Identify which cell holds the provided text, then report its (x, y) central coordinate. 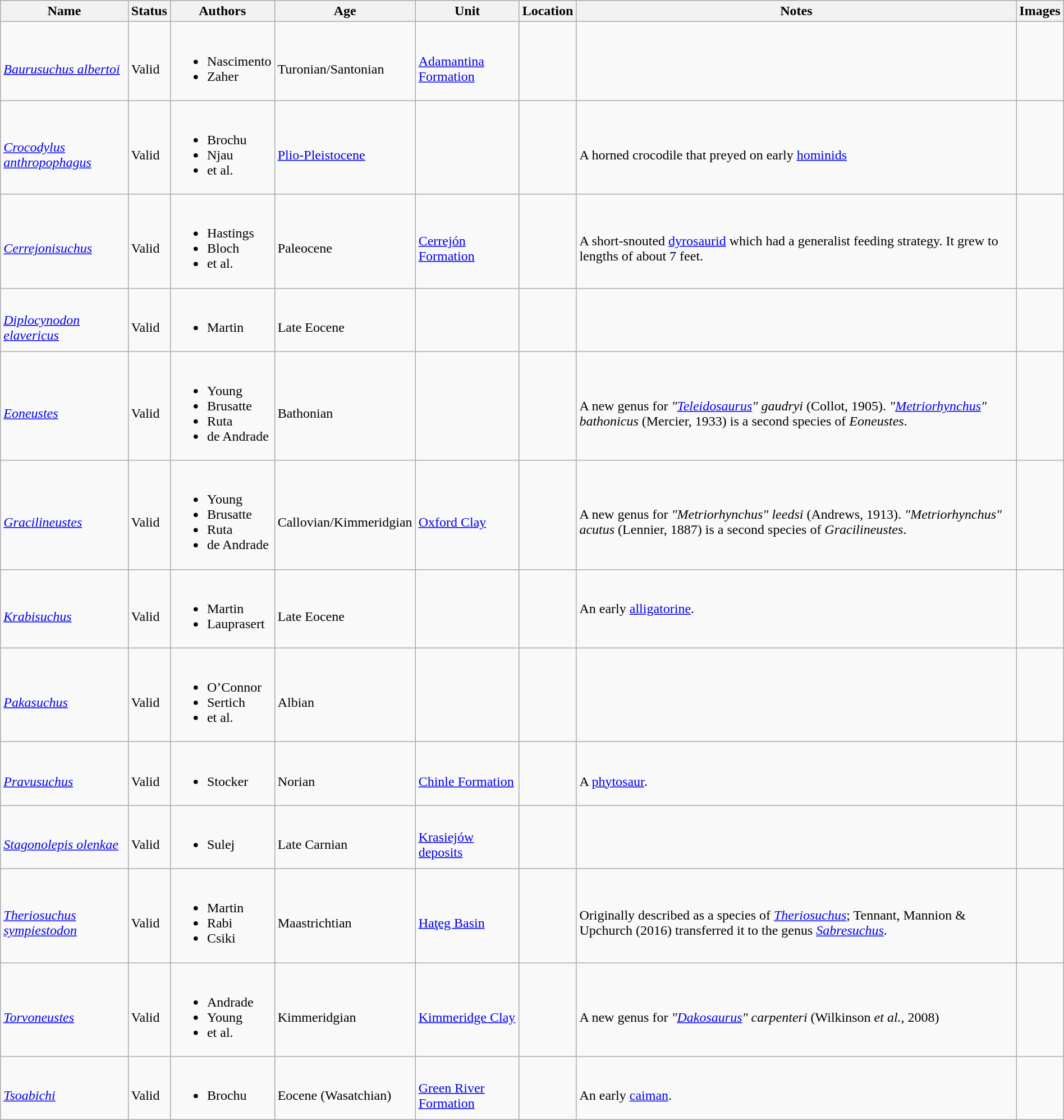
Late Carnian (345, 836)
Crocodylus anthropophagus (65, 147)
Green River Formation (467, 1088)
Cerrejón Formation (467, 241)
Gracilineustes (65, 515)
Brochu (222, 1088)
Cerrejonisuchus (65, 241)
Bathonian (345, 406)
Age (345, 11)
Pravusuchus (65, 774)
Krasiejów deposits (467, 836)
Images (1040, 11)
Turonian/Santonian (345, 61)
An early alligatorine. (796, 609)
NascimentoZaher (222, 61)
Theriosuchus sympiestodon (65, 915)
Sulej (222, 836)
A short-snouted dyrosaurid which had a generalist feeding strategy. It grew to lengths of about 7 feet. (796, 241)
Name (65, 11)
A new genus for "Teleidosaurus" gaudryi (Collot, 1905). "Metriorhynchus" bathonicus (Mercier, 1933) is a second species of Eoneustes. (796, 406)
Chinle Formation (467, 774)
Eoneustes (65, 406)
Paleocene (345, 241)
Notes (796, 11)
Stagonolepis olenkae (65, 836)
AndradeYounget al. (222, 1009)
A horned crocodile that preyed on early hominids (796, 147)
BrochuNjauet al. (222, 147)
Haţeg Basin (467, 915)
Eocene (Wasatchian) (345, 1088)
A phytosaur. (796, 774)
Norian (345, 774)
Plio-Pleistocene (345, 147)
Pakasuchus (65, 695)
Krabisuchus (65, 609)
A new genus for "Dakosaurus" carpenteri (Wilkinson et al., 2008) (796, 1009)
Oxford Clay (467, 515)
Kimmeridgian (345, 1009)
Diplocynodon elavericus (65, 320)
Callovian/Kimmeridgian (345, 515)
Tsoabichi (65, 1088)
Maastrichtian (345, 915)
Torvoneustes (65, 1009)
HastingsBlochet al. (222, 241)
Baurusuchus albertoi (65, 61)
Authors (222, 11)
Location (548, 11)
O’ConnorSertichet al. (222, 695)
Martin (222, 320)
An early caiman. (796, 1088)
MartinRabiCsiki (222, 915)
Kimmeridge Clay (467, 1009)
MartinLauprasert (222, 609)
Status (149, 11)
Adamantina Formation (467, 61)
Originally described as a species of Theriosuchus; Tennant, Mannion & Upchurch (2016) transferred it to the genus Sabresuchus. (796, 915)
Unit (467, 11)
Albian (345, 695)
A new genus for "Metriorhynchus" leedsi (Andrews, 1913). "Metriorhynchus" acutus (Lennier, 1887) is a second species of Gracilineustes. (796, 515)
Stocker (222, 774)
